Search for the cell housing the specified text and yield its [X, Y] center coordinate. 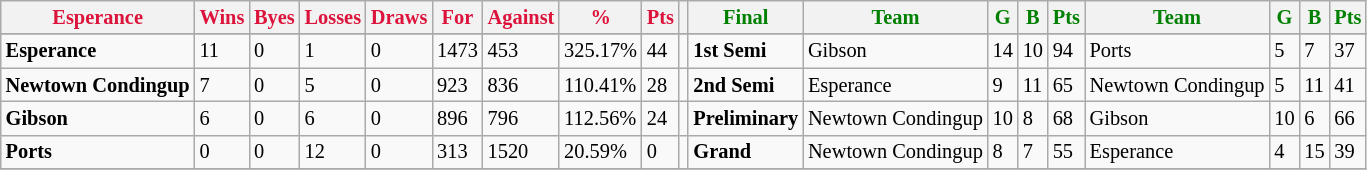
110.41% [600, 85]
1520 [522, 152]
836 [522, 85]
313 [457, 152]
94 [1066, 51]
453 [522, 51]
Wins [222, 17]
4 [1284, 152]
112.56% [600, 118]
39 [1348, 152]
325.17% [600, 51]
1st Semi [746, 51]
923 [457, 85]
12 [333, 152]
68 [1066, 118]
37 [1348, 51]
Losses [333, 17]
24 [660, 118]
28 [660, 85]
55 [1066, 152]
44 [660, 51]
66 [1348, 118]
15 [1314, 152]
For [457, 17]
1 [333, 51]
14 [1003, 51]
41 [1348, 85]
2nd Semi [746, 85]
896 [457, 118]
Final [746, 17]
796 [522, 118]
20.59% [600, 152]
% [600, 17]
Byes [274, 17]
65 [1066, 85]
Against [522, 17]
Grand [746, 152]
Preliminary [746, 118]
1473 [457, 51]
Draws [399, 17]
9 [1003, 85]
